Provide the [x, y] coordinate of the cell's center where the given text is located.  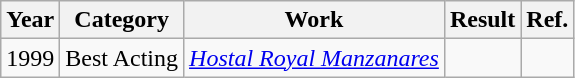
Work [314, 20]
Category [122, 20]
1999 [30, 58]
Ref. [548, 20]
Best Acting [122, 58]
Year [30, 20]
Hostal Royal Manzanares [314, 58]
Result [482, 20]
